Pinpoint the cell where the given text exists, returning its (x, y) midpoint coordinate. 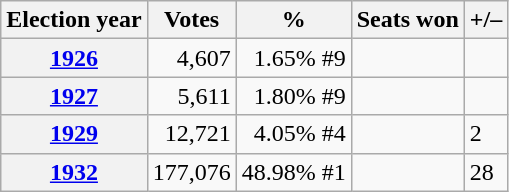
177,076 (192, 172)
% (294, 20)
+/– (486, 20)
48.98% #1 (294, 172)
1927 (74, 96)
5,611 (192, 96)
4.05% #4 (294, 134)
2 (486, 134)
28 (486, 172)
1929 (74, 134)
Seats won (408, 20)
1.65% #9 (294, 58)
Election year (74, 20)
1926 (74, 58)
1932 (74, 172)
1.80% #9 (294, 96)
12,721 (192, 134)
Votes (192, 20)
4,607 (192, 58)
